Extract the (x, y) coordinate from the center of the cell holding the provided text.  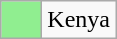
Kenya (79, 20)
